Locate the cell with the specified text and output its [X, Y] center coordinate. 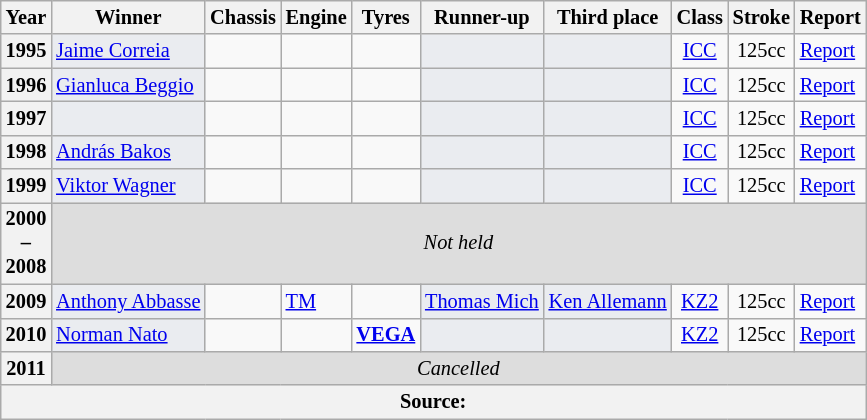
Engine [316, 17]
Thomas Mich [482, 301]
Stroke [762, 17]
Tyres [386, 17]
1999 [26, 186]
1996 [26, 85]
1997 [26, 118]
TM [316, 301]
Runner-up [482, 17]
2011 [26, 368]
Anthony Abbasse [128, 301]
VEGA [386, 335]
2000–2008 [26, 243]
Winner [128, 17]
Third place [608, 17]
2010 [26, 335]
1995 [26, 51]
Class [700, 17]
Norman Nato [128, 335]
Jaime Correia [128, 51]
Not held [458, 243]
Chassis [242, 17]
Gianluca Beggio [128, 85]
Ken Allemann [608, 301]
Source: [434, 402]
Viktor Wagner [128, 186]
2009 [26, 301]
András Bakos [128, 152]
1998 [26, 152]
Cancelled [458, 368]
Year [26, 17]
